Locate the cell with the specified text and output its [x, y] center coordinate. 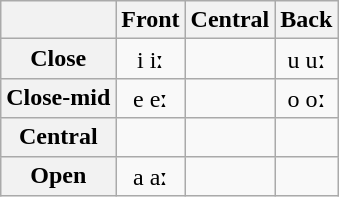
Front [150, 20]
Open [58, 176]
u uː [306, 59]
i iː [150, 59]
Close-mid [58, 98]
o oː [306, 98]
Close [58, 59]
e eː [150, 98]
Back [306, 20]
a aː [150, 176]
